Return [x, y] of the center of cell containing provided text 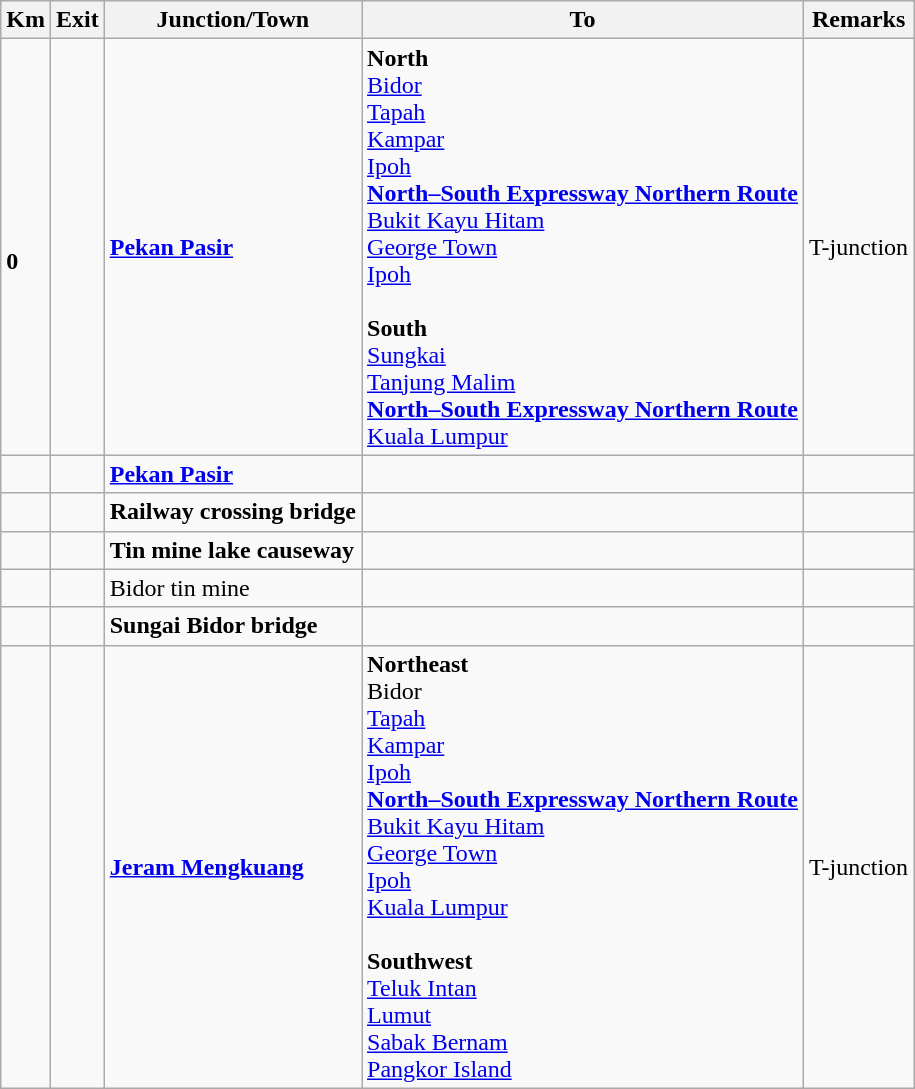
Remarks [858, 20]
Exit [77, 20]
Sungai Bidor bridge [232, 626]
Km [26, 20]
0 [26, 247]
Jeram Mengkuang [232, 866]
To [583, 20]
Railway crossing bridge [232, 512]
Tin mine lake causeway [232, 550]
Junction/Town [232, 20]
Bidor tin mine [232, 588]
